Capture the cell that displays the provided text and extract its (x, y) central coordinate. 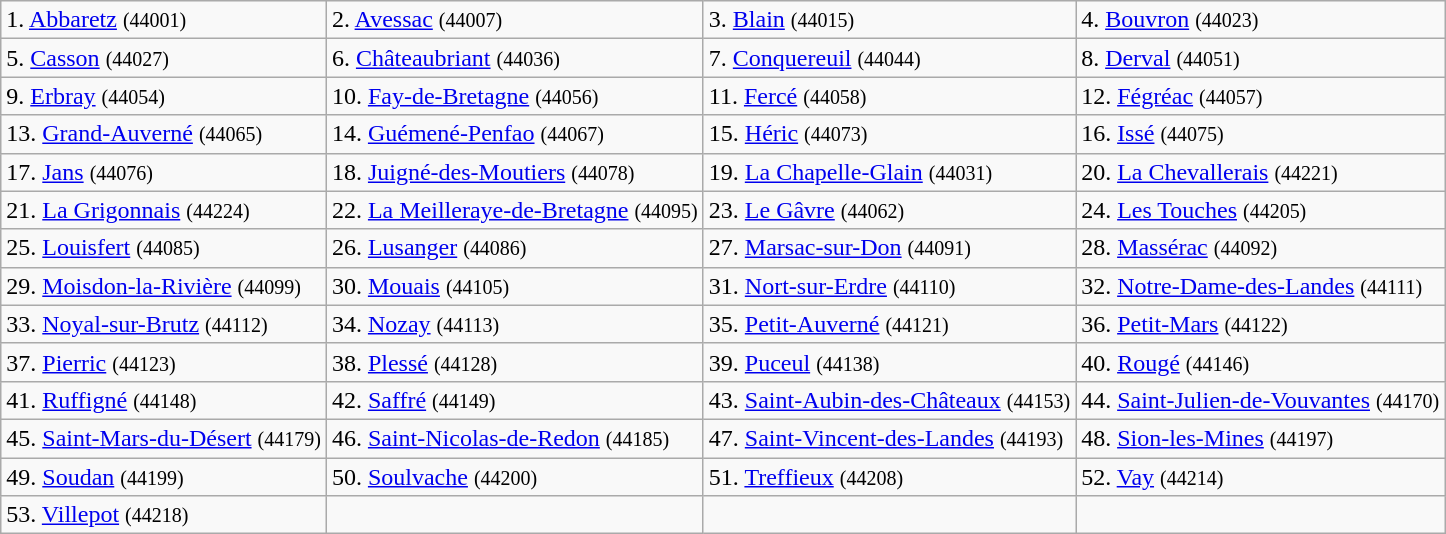
36. Petit-Mars (44122) (1260, 324)
42. Saffré (44149) (514, 400)
38. Plessé (44128) (514, 362)
3. Blain (44015) (889, 20)
12. Fégréac (44057) (1260, 96)
11. Fercé (44058) (889, 96)
40. Rougé (44146) (1260, 362)
19. La Chapelle-Glain (44031) (889, 172)
52. Vay (44214) (1260, 477)
15. Héric (44073) (889, 134)
16. Issé (44075) (1260, 134)
5. Casson (44027) (164, 58)
28. Massérac (44092) (1260, 248)
18. Juigné-des-Moutiers (44078) (514, 172)
20. La Chevallerais (44221) (1260, 172)
32. Notre-Dame-des-Landes (44111) (1260, 286)
31. Nort-sur-Erdre (44110) (889, 286)
37. Pierric (44123) (164, 362)
24. Les Touches (44205) (1260, 210)
7. Conquereuil (44044) (889, 58)
47. Saint-Vincent-des-Landes (44193) (889, 438)
45. Saint-Mars-du-Désert (44179) (164, 438)
29. Moisdon-la-Rivière (44099) (164, 286)
41. Ruffigné (44148) (164, 400)
25. Louisfert (44085) (164, 248)
48. Sion-les-Mines (44197) (1260, 438)
9. Erbray (44054) (164, 96)
17. Jans (44076) (164, 172)
53. Villepot (44218) (164, 515)
13. Grand-Auverné (44065) (164, 134)
4. Bouvron (44023) (1260, 20)
34. Nozay (44113) (514, 324)
51. Treffieux (44208) (889, 477)
22. La Meilleraye-de-Bretagne (44095) (514, 210)
50. Soulvache (44200) (514, 477)
35. Petit-Auverné (44121) (889, 324)
26. Lusanger (44086) (514, 248)
33. Noyal-sur-Brutz (44112) (164, 324)
49. Soudan (44199) (164, 477)
1. Abbaretz (44001) (164, 20)
39. Puceul (44138) (889, 362)
43. Saint-Aubin-des-Châteaux (44153) (889, 400)
2. Avessac (44007) (514, 20)
14. Guémené-Penfao (44067) (514, 134)
6. Châteaubriant (44036) (514, 58)
46. Saint-Nicolas-de-Redon (44185) (514, 438)
30. Mouais (44105) (514, 286)
27. Marsac-sur-Don (44091) (889, 248)
10. Fay-de-Bretagne (44056) (514, 96)
23. Le Gâvre (44062) (889, 210)
8. Derval (44051) (1260, 58)
44. Saint-Julien-de-Vouvantes (44170) (1260, 400)
21. La Grigonnais (44224) (164, 210)
